Provide the (x, y) coordinate of the cell's center where the given text is located.  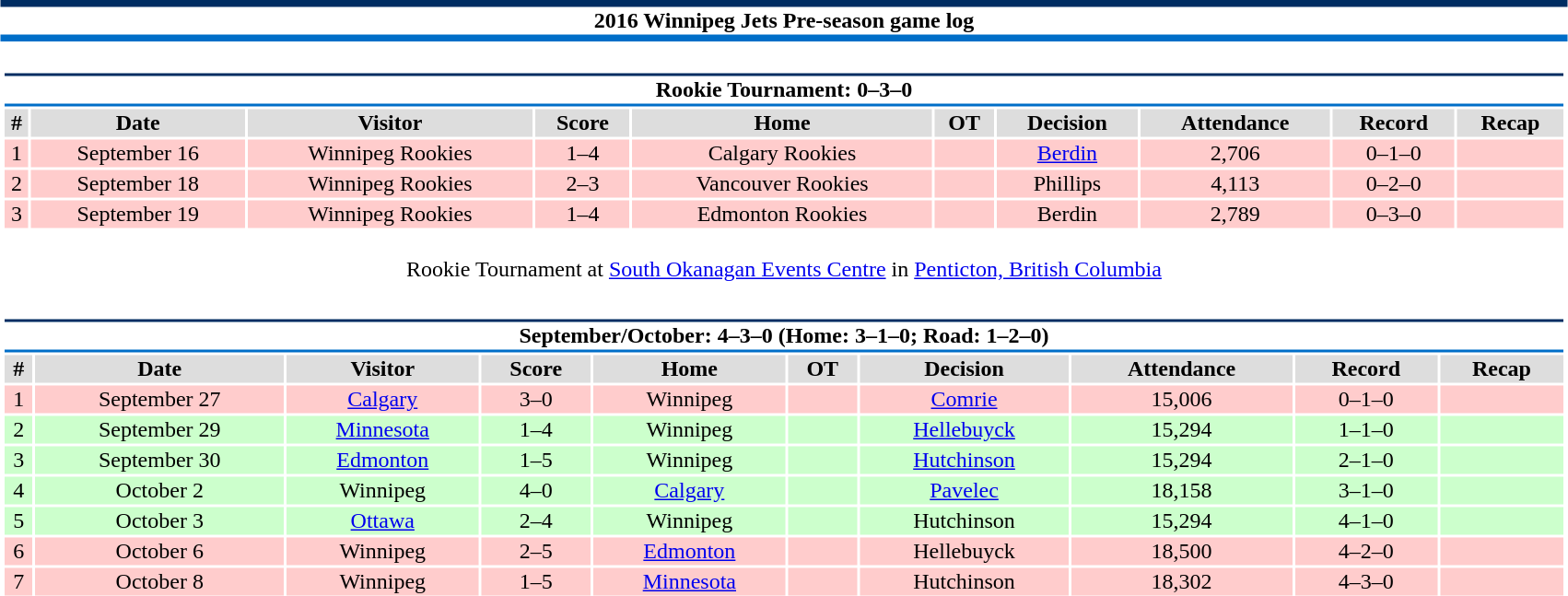
2,706 (1235, 154)
Ottawa (382, 520)
Phillips (1067, 183)
2–1–0 (1365, 460)
4–0 (536, 491)
2–5 (536, 552)
18,302 (1182, 581)
Comrie (964, 399)
4,113 (1235, 183)
Edmonton Rookies (783, 215)
4–1–0 (1365, 520)
1–1–0 (1365, 430)
2–3 (582, 183)
September 19 (138, 215)
October 2 (159, 491)
September 16 (138, 154)
5 (18, 520)
4–2–0 (1365, 552)
18,500 (1182, 552)
September/October: 4–3–0 (Home: 3–1–0; Road: 1–2–0) (783, 335)
September 18 (138, 183)
7 (18, 581)
3–1–0 (1365, 491)
15,006 (1182, 399)
4 (18, 491)
Vancouver Rookies (783, 183)
October 8 (159, 581)
Rookie Tournament: 0–3–0 (783, 90)
2016 Winnipeg Jets Pre-season game log (784, 20)
September 30 (159, 460)
2,789 (1235, 215)
0–3–0 (1395, 215)
4–3–0 (1365, 581)
September 29 (159, 430)
October 3 (159, 520)
October 6 (159, 552)
18,158 (1182, 491)
2–4 (536, 520)
0–2–0 (1395, 183)
3–0 (536, 399)
Rookie Tournament at South Okanagan Events Centre in Penticton, British Columbia (783, 256)
Calgary Rookies (783, 154)
6 (18, 552)
September 27 (159, 399)
Pavelec (964, 491)
